Return [X, Y] of the center of cell containing provided text 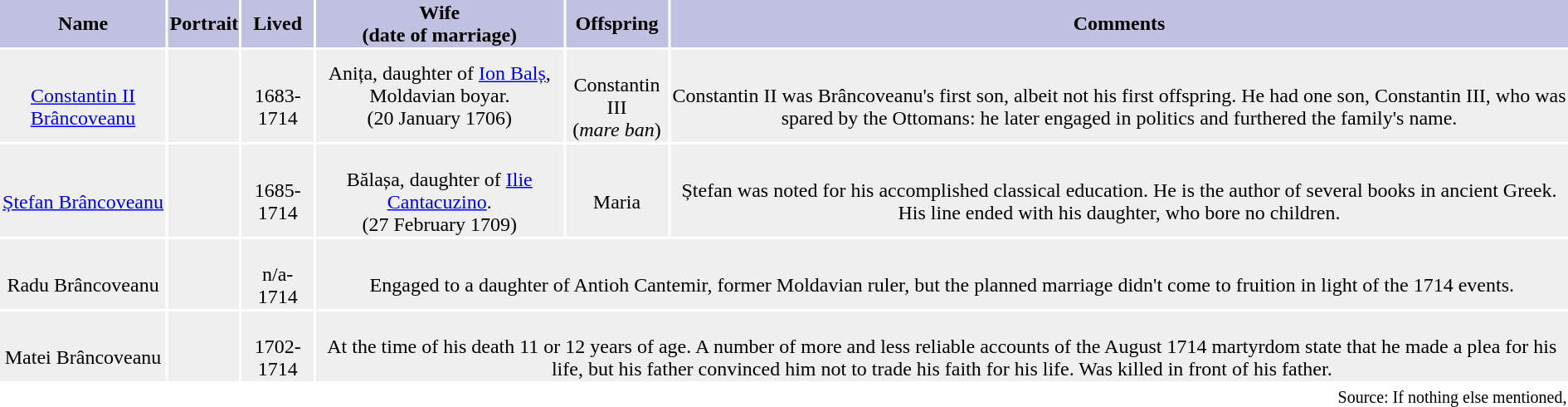
Engaged to a daughter of Antioh Cantemir, former Moldavian ruler, but the planned marriage didn't come to fruition in light of the 1714 events. [942, 274]
Anița, daughter of Ion Balș, Moldavian boyar.(20 January 1706) [440, 96]
n/a-1714 [278, 274]
Bălașa, daughter of Ilie Cantacuzino.(27 February 1709) [440, 191]
Offspring [617, 23]
Name [83, 23]
Portrait [204, 23]
Lived [278, 23]
Comments [1119, 23]
Constantin III(mare ban) [617, 96]
Maria [617, 191]
Ștefan Brâncoveanu [83, 191]
1683-1714 [278, 96]
Constantin II Brâncoveanu [83, 96]
Radu Brâncoveanu [83, 274]
Wife(date of marriage) [440, 23]
1685-1714 [278, 191]
Matei Brâncoveanu [83, 346]
1702-1714 [278, 346]
